Capture the cell that displays the provided text and extract its [X, Y] central coordinate. 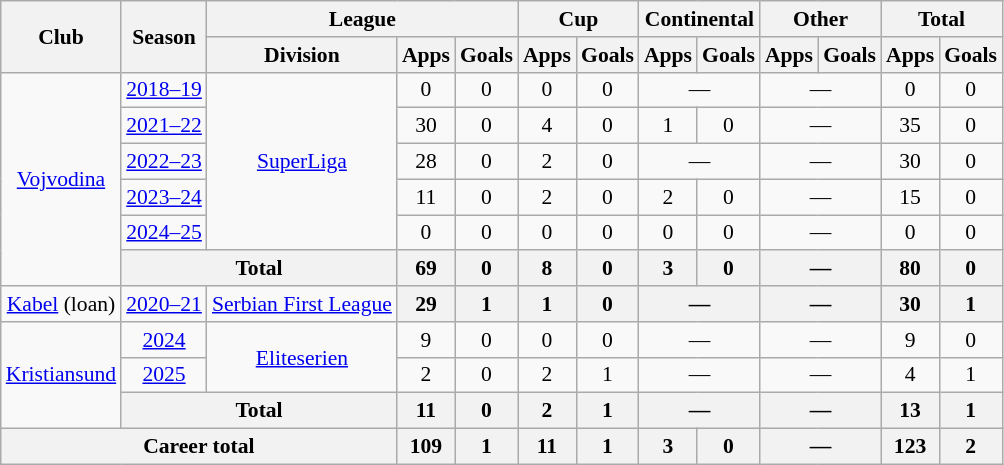
League [362, 19]
2025 [164, 375]
Serbian First League [302, 304]
SuperLiga [302, 161]
2024 [164, 340]
123 [910, 447]
13 [910, 411]
2024–25 [164, 233]
Cup [578, 19]
Vojvodina [61, 179]
2021–22 [164, 126]
69 [426, 269]
Club [61, 36]
Other [820, 19]
109 [426, 447]
Kabel (loan) [61, 304]
35 [910, 126]
2022–23 [164, 162]
Kristiansund [61, 376]
28 [426, 162]
Continental [700, 19]
2020–21 [164, 304]
Eliteserien [302, 358]
29 [426, 304]
Career total [199, 447]
80 [910, 269]
15 [910, 197]
Season [164, 36]
Division [302, 55]
8 [547, 269]
2018–19 [164, 90]
2023–24 [164, 197]
